Scan for the cell matching the given text and deliver its [x, y] coordinate at center. 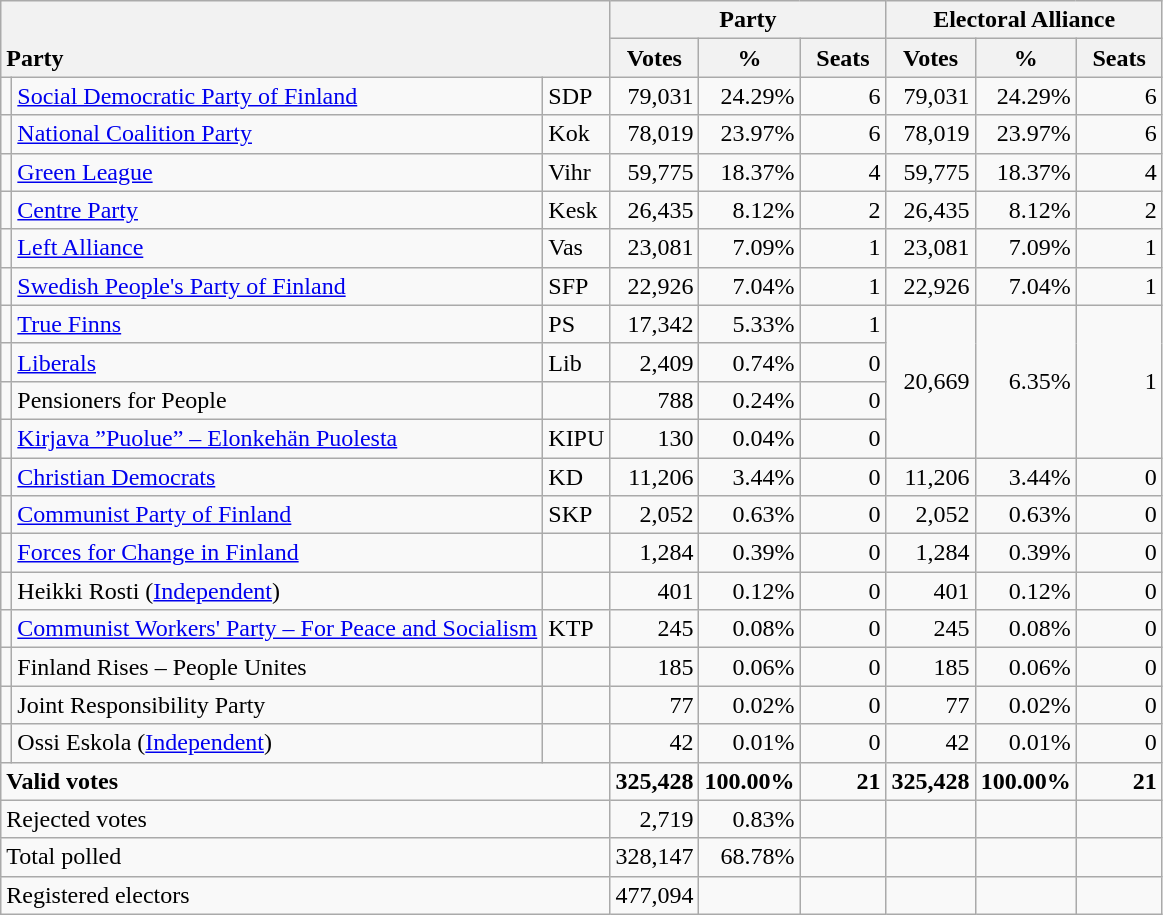
477,094 [654, 895]
0.83% [750, 819]
Liberals [278, 362]
Kesk [576, 210]
SDP [576, 96]
Lib [576, 362]
20,669 [930, 381]
Rejected votes [306, 819]
5.33% [750, 324]
KIPU [576, 438]
Valid votes [306, 781]
Finland Rises – People Unites [278, 667]
Heikki Rosti (Independent) [278, 591]
SFP [576, 286]
Electoral Alliance [1024, 20]
0.24% [750, 400]
Communist Party of Finland [278, 515]
SKP [576, 515]
Total polled [306, 857]
Social Democratic Party of Finland [278, 96]
PS [576, 324]
17,342 [654, 324]
Christian Democrats [278, 477]
Kok [576, 134]
Communist Workers' Party – For Peace and Socialism [278, 629]
Left Alliance [278, 248]
328,147 [654, 857]
6.35% [1026, 381]
Kirjava ”Puolue” – Elonkehän Puolesta [278, 438]
68.78% [750, 857]
Green League [278, 172]
KD [576, 477]
0.74% [750, 362]
2,719 [654, 819]
Vas [576, 248]
KTP [576, 629]
Joint Responsibility Party [278, 705]
Vihr [576, 172]
0.04% [750, 438]
Swedish People's Party of Finland [278, 286]
788 [654, 400]
Centre Party [278, 210]
True Finns [278, 324]
130 [654, 438]
2,409 [654, 362]
National Coalition Party [278, 134]
Pensioners for People [278, 400]
Registered electors [306, 895]
Ossi Eskola (Independent) [278, 743]
Forces for Change in Finland [278, 553]
